Determine the [x, y] coordinate at the center of the cell enclosing the given text.  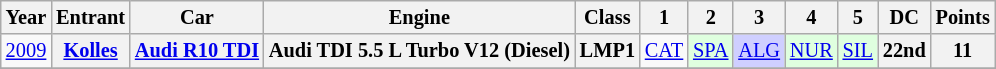
CAT [664, 51]
SPA [710, 51]
Class [608, 17]
4 [812, 17]
Points [963, 17]
SIL [858, 51]
LMP1 [608, 51]
Car [197, 17]
ALG [759, 51]
3 [759, 17]
Kolles [90, 51]
11 [963, 51]
22nd [904, 51]
2 [710, 17]
1 [664, 17]
Audi R10 TDI [197, 51]
Audi TDI 5.5 L Turbo V12 (Diesel) [420, 51]
Engine [420, 17]
2009 [26, 51]
Entrant [90, 17]
Year [26, 17]
5 [858, 17]
NUR [812, 51]
DC [904, 17]
